Provide the [x, y] coordinate of the cell's center where the given text is located.  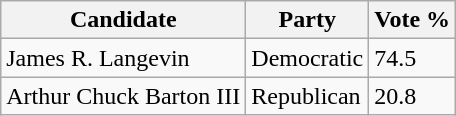
James R. Langevin [124, 58]
Arthur Chuck Barton III [124, 96]
20.8 [412, 96]
Vote % [412, 20]
Candidate [124, 20]
74.5 [412, 58]
Democratic [308, 58]
Republican [308, 96]
Party [308, 20]
